Provide the [X, Y] coordinate of the cell's center where the given text is located.  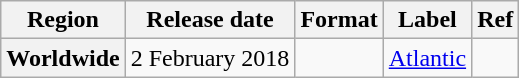
Label [427, 20]
Release date [210, 20]
Format [339, 20]
Ref [496, 20]
Atlantic [427, 58]
2 February 2018 [210, 58]
Region [63, 20]
Worldwide [63, 58]
